Return (X, Y) of the center of cell containing provided text 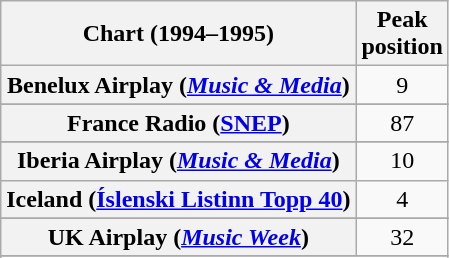
Chart (1994–1995) (178, 34)
4 (402, 199)
32 (402, 237)
Iberia Airplay (Music & Media) (178, 161)
9 (402, 85)
UK Airplay (Music Week) (178, 237)
France Radio (SNEP) (178, 123)
Benelux Airplay (Music & Media) (178, 85)
10 (402, 161)
87 (402, 123)
Iceland (Íslenski Listinn Topp 40) (178, 199)
Peakposition (402, 34)
